For the text-containing cell, return its midpoint in [x, y] coordinate format. 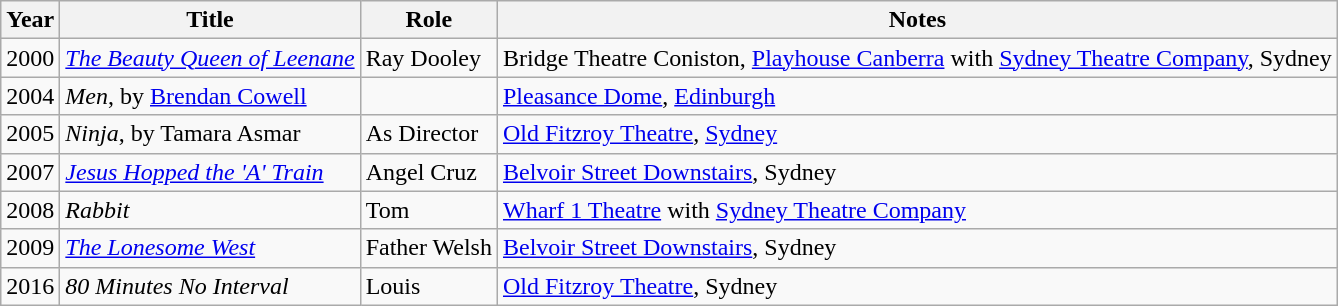
2005 [30, 134]
2004 [30, 96]
The Lonesome West [210, 248]
Louis [428, 286]
Men, by Brendan Cowell [210, 96]
Jesus Hopped the 'A' Train [210, 172]
2016 [30, 286]
Role [428, 20]
2007 [30, 172]
2008 [30, 210]
Pleasance Dome, Edinburgh [917, 96]
Ninja, by Tamara Asmar [210, 134]
Wharf 1 Theatre with Sydney Theatre Company [917, 210]
Rabbit [210, 210]
Notes [917, 20]
2009 [30, 248]
Ray Dooley [428, 58]
Father Welsh [428, 248]
Bridge Theatre Coniston, Playhouse Canberra with Sydney Theatre Company, Sydney [917, 58]
Title [210, 20]
As Director [428, 134]
Angel Cruz [428, 172]
The Beauty Queen of Leenane [210, 58]
2000 [30, 58]
Year [30, 20]
Tom [428, 210]
80 Minutes No Interval [210, 286]
